For the text-containing cell, return its midpoint in (x, y) coordinate format. 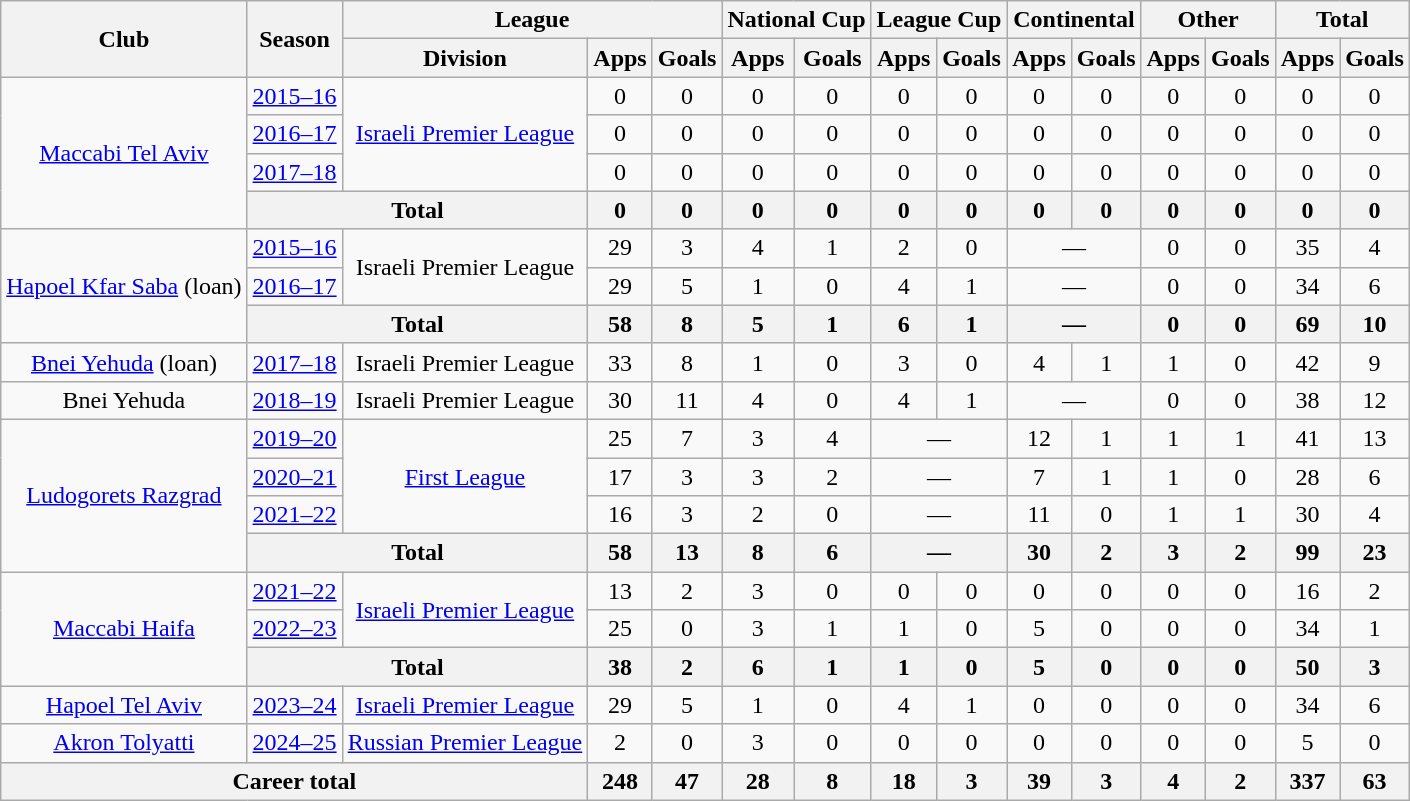
99 (1307, 553)
248 (620, 781)
Russian Premier League (465, 743)
2023–24 (294, 705)
Career total (294, 781)
2019–20 (294, 438)
10 (1375, 324)
Season (294, 39)
Hapoel Tel Aviv (124, 705)
17 (620, 477)
Division (465, 58)
League Cup (939, 20)
Other (1208, 20)
League (532, 20)
Bnei Yehuda (124, 400)
18 (904, 781)
Maccabi Haifa (124, 629)
2024–25 (294, 743)
39 (1039, 781)
Akron Tolyatti (124, 743)
50 (1307, 667)
Club (124, 39)
2022–23 (294, 629)
63 (1375, 781)
41 (1307, 438)
337 (1307, 781)
Bnei Yehuda (loan) (124, 362)
23 (1375, 553)
2018–19 (294, 400)
35 (1307, 248)
Hapoel Kfar Saba (loan) (124, 286)
47 (687, 781)
69 (1307, 324)
9 (1375, 362)
33 (620, 362)
Continental (1074, 20)
First League (465, 476)
Maccabi Tel Aviv (124, 153)
42 (1307, 362)
Ludogorets Razgrad (124, 495)
National Cup (796, 20)
2020–21 (294, 477)
